Detect which cell encompasses the target text, then output its (X, Y) center coordinate. 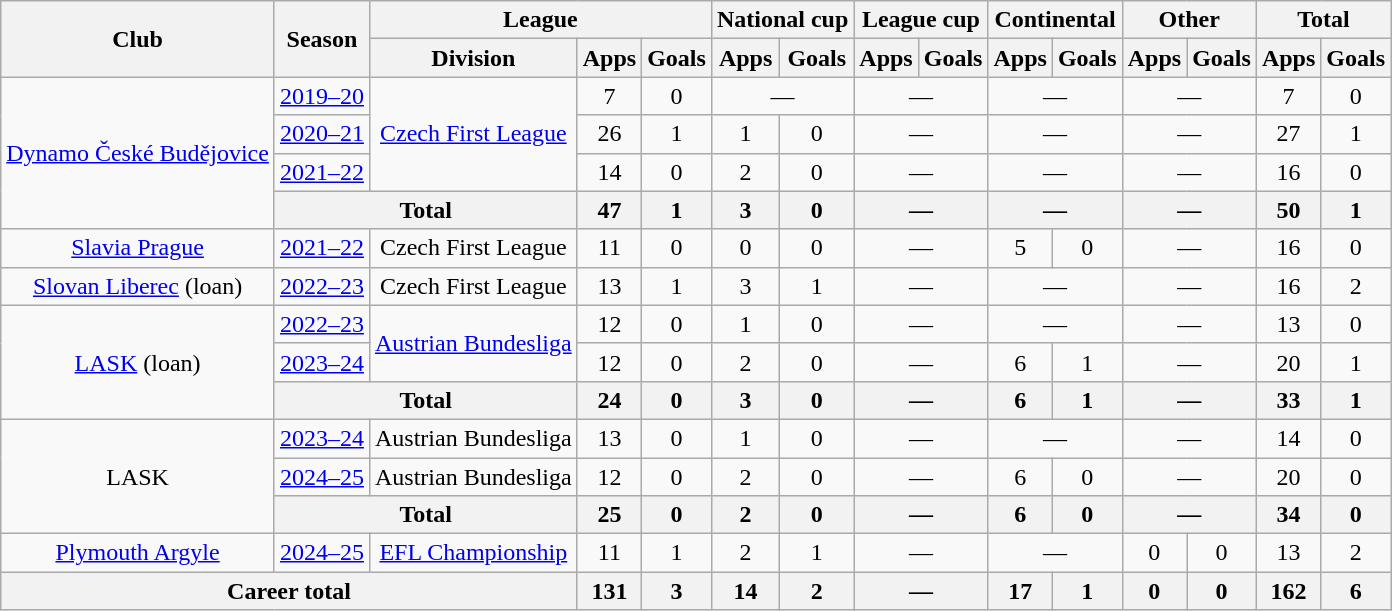
League cup (921, 20)
17 (1020, 591)
47 (609, 210)
LASK (138, 476)
Plymouth Argyle (138, 553)
34 (1288, 515)
Season (322, 39)
LASK (loan) (138, 362)
Slovan Liberec (loan) (138, 286)
Club (138, 39)
Dynamo České Budějovice (138, 153)
National cup (782, 20)
EFL Championship (473, 553)
131 (609, 591)
33 (1288, 400)
50 (1288, 210)
162 (1288, 591)
25 (609, 515)
27 (1288, 134)
Other (1189, 20)
Continental (1055, 20)
Career total (289, 591)
24 (609, 400)
Division (473, 58)
Slavia Prague (138, 248)
2019–20 (322, 96)
5 (1020, 248)
2020–21 (322, 134)
26 (609, 134)
League (540, 20)
